Output the (X, Y) coordinate of the center of the cell containing the given text.  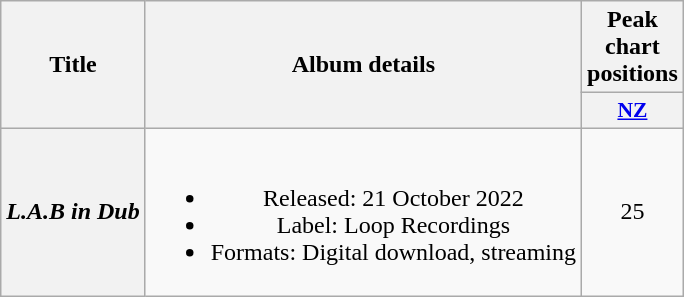
25 (633, 212)
Released: 21 October 2022Label: Loop RecordingsFormats: Digital download, streaming (363, 212)
Peak chart positions (633, 47)
NZ (633, 111)
Album details (363, 65)
Title (73, 65)
L.A.B in Dub (73, 212)
